Provide the (x, y) coordinate of the cell's center where the given text is located.  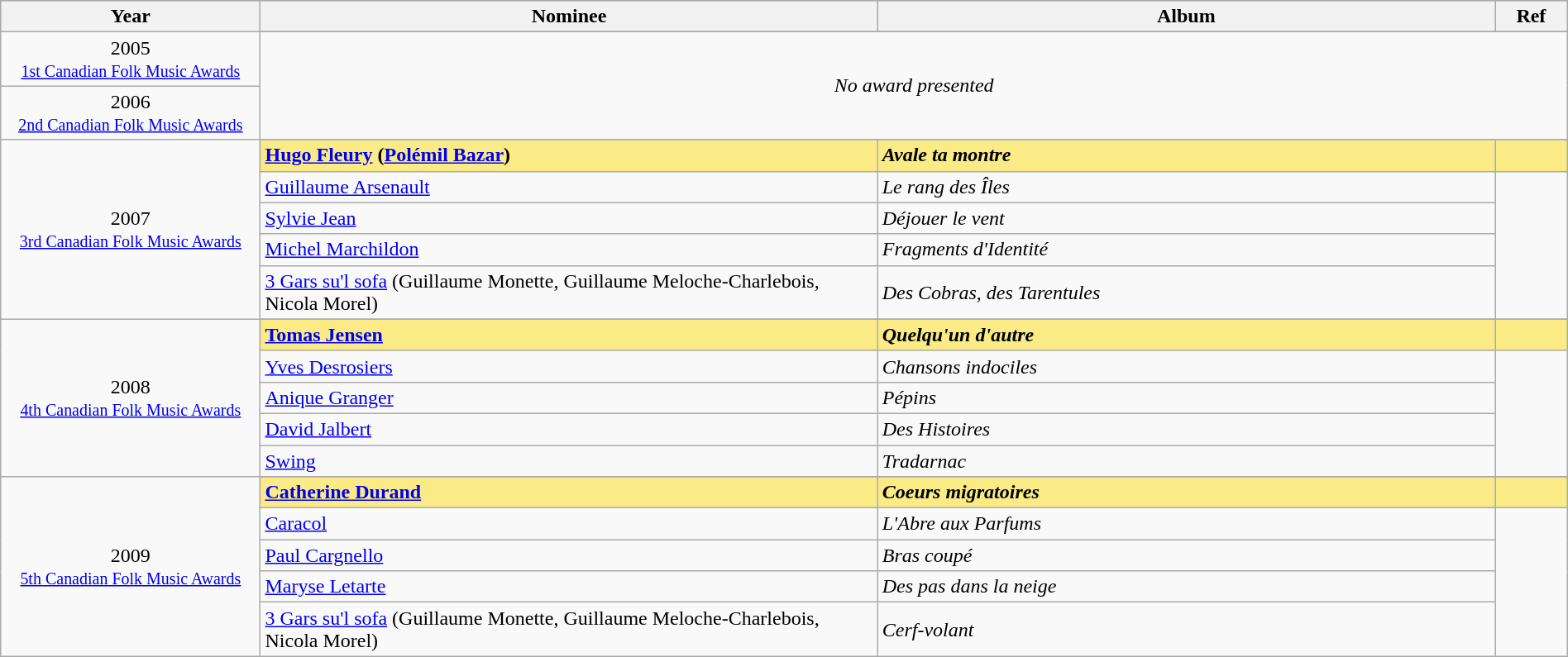
Des Histoires (1186, 429)
Paul Cargnello (569, 555)
Le rang des Îles (1186, 187)
Chansons indociles (1186, 366)
2007 3rd Canadian Folk Music Awards (131, 230)
Hugo Fleury (Polémil Bazar) (569, 155)
Album (1186, 17)
Déjouer le vent (1186, 218)
Anique Granger (569, 398)
Avale ta montre (1186, 155)
L'Abre aux Parfums (1186, 524)
Sylvie Jean (569, 218)
Catherine Durand (569, 493)
2009 5th Canadian Folk Music Awards (131, 567)
2006 2nd Canadian Folk Music Awards (131, 112)
Pépins (1186, 398)
2008 4th Canadian Folk Music Awards (131, 398)
Tradarnac (1186, 460)
No award presented (914, 86)
Des pas dans la neige (1186, 587)
Nominee (569, 17)
Year (131, 17)
Caracol (569, 524)
Quelqu'un d'autre (1186, 335)
Bras coupé (1186, 555)
Guillaume Arsenault (569, 187)
2005 1st Canadian Folk Music Awards (131, 60)
David Jalbert (569, 429)
Ref (1532, 17)
Swing (569, 460)
Des Cobras, des Tarentules (1186, 293)
Coeurs migratoires (1186, 493)
Cerf-volant (1186, 630)
Fragments d'Identité (1186, 250)
Michel Marchildon (569, 250)
Tomas Jensen (569, 335)
Yves Desrosiers (569, 366)
Maryse Letarte (569, 587)
